Locate the cell with the specified text and output its (X, Y) center coordinate. 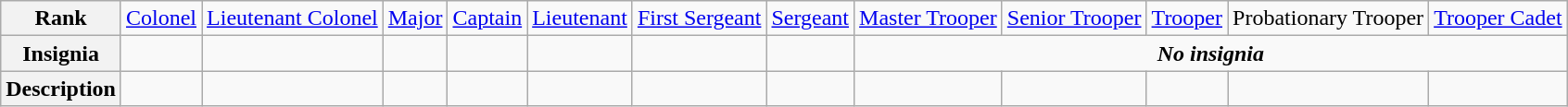
Probationary Trooper (1329, 18)
Sergeant (810, 18)
Major (415, 18)
No insignia (1211, 53)
Trooper Cadet (1498, 18)
Lieutenant Colonel (293, 18)
Senior Trooper (1074, 18)
Rank (61, 18)
Lieutenant (580, 18)
Insignia (61, 53)
Master Trooper (929, 18)
Captain (487, 18)
Colonel (161, 18)
Description (61, 89)
First Sergeant (699, 18)
Trooper (1187, 18)
